Find where the given text appears and provide that cell's center as (x, y) coordinate. 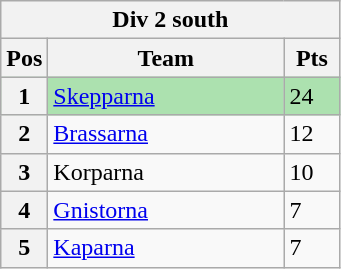
1 (24, 96)
3 (24, 172)
Skepparna (166, 96)
Team (166, 58)
4 (24, 210)
10 (312, 172)
5 (24, 248)
Gnistorna (166, 210)
Brassarna (166, 134)
Korparna (166, 172)
24 (312, 96)
Div 2 south (170, 20)
Kaparna (166, 248)
12 (312, 134)
Pos (24, 58)
Pts (312, 58)
2 (24, 134)
